Extract the (x, y) coordinate from the center of the cell holding the provided text.  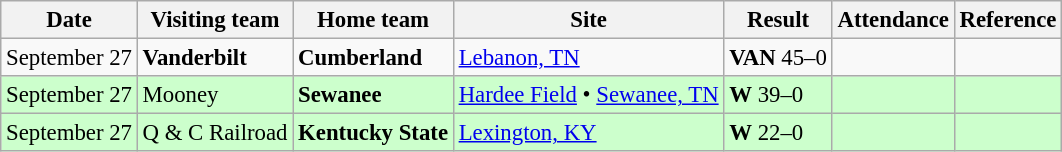
Cumberland (374, 58)
Result (778, 20)
Vanderbilt (215, 58)
VAN 45–0 (778, 58)
Date (69, 20)
Mooney (215, 95)
Lebanon, TN (588, 58)
Q & C Railroad (215, 133)
Attendance (893, 20)
Home team (374, 20)
Hardee Field • Sewanee, TN (588, 95)
Lexington, KY (588, 133)
Visiting team (215, 20)
Reference (1008, 20)
Kentucky State (374, 133)
W 22–0 (778, 133)
Sewanee (374, 95)
W 39–0 (778, 95)
Site (588, 20)
